Locate the cell with the specified text and output its [X, Y] center coordinate. 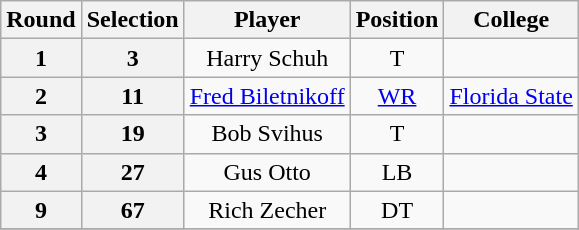
WR [397, 96]
27 [132, 172]
Bob Svihus [267, 134]
4 [41, 172]
Round [41, 20]
Rich Zecher [267, 210]
Selection [132, 20]
Florida State [511, 96]
DT [397, 210]
19 [132, 134]
9 [41, 210]
College [511, 20]
Fred Biletnikoff [267, 96]
Harry Schuh [267, 58]
2 [41, 96]
Player [267, 20]
1 [41, 58]
LB [397, 172]
Gus Otto [267, 172]
11 [132, 96]
Position [397, 20]
67 [132, 210]
